Identify which cell holds the provided text, then report its [x, y] central coordinate. 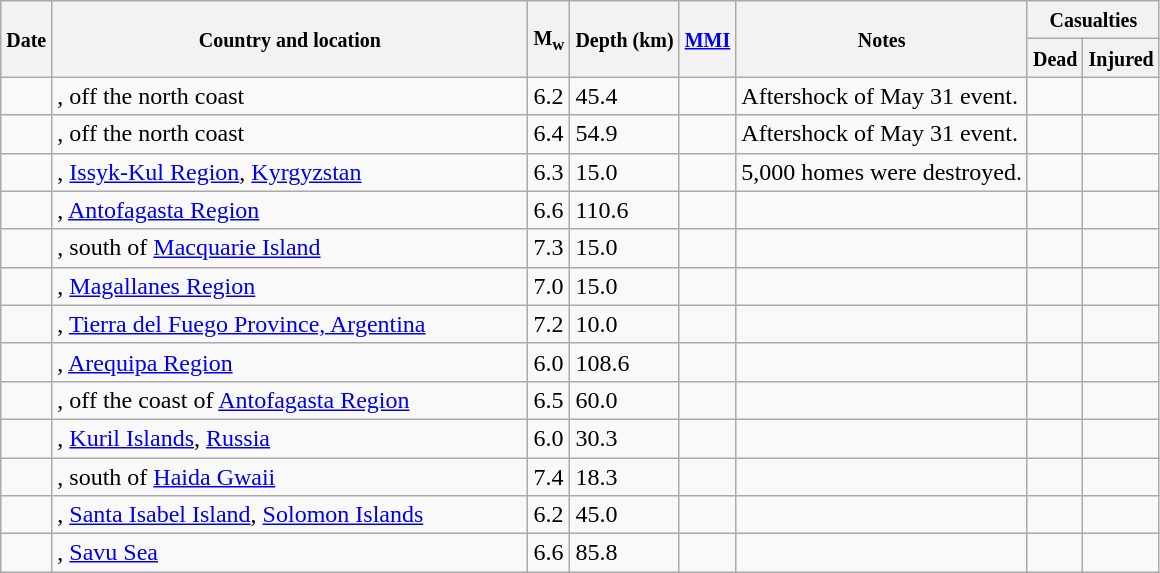
30.3 [624, 438]
45.4 [624, 96]
, Magallanes Region [290, 286]
5,000 homes were destroyed. [882, 172]
Casualties [1093, 20]
, south of Haida Gwaii [290, 477]
, Issyk-Kul Region, Kyrgyzstan [290, 172]
6.5 [549, 400]
6.4 [549, 134]
, Santa Isabel Island, Solomon Islands [290, 515]
60.0 [624, 400]
, Antofagasta Region [290, 210]
MMI [708, 39]
54.9 [624, 134]
7.4 [549, 477]
Notes [882, 39]
Injured [1121, 58]
Dead [1055, 58]
, Kuril Islands, Russia [290, 438]
85.8 [624, 553]
Depth (km) [624, 39]
10.0 [624, 324]
108.6 [624, 362]
110.6 [624, 210]
, south of Macquarie Island [290, 248]
, Arequipa Region [290, 362]
18.3 [624, 477]
Date [26, 39]
7.3 [549, 248]
, off the coast of Antofagasta Region [290, 400]
Country and location [290, 39]
, Tierra del Fuego Province, Argentina [290, 324]
6.3 [549, 172]
45.0 [624, 515]
7.2 [549, 324]
Mw [549, 39]
7.0 [549, 286]
, Savu Sea [290, 553]
